Pinpoint the cell where the given text exists, returning its (x, y) midpoint coordinate. 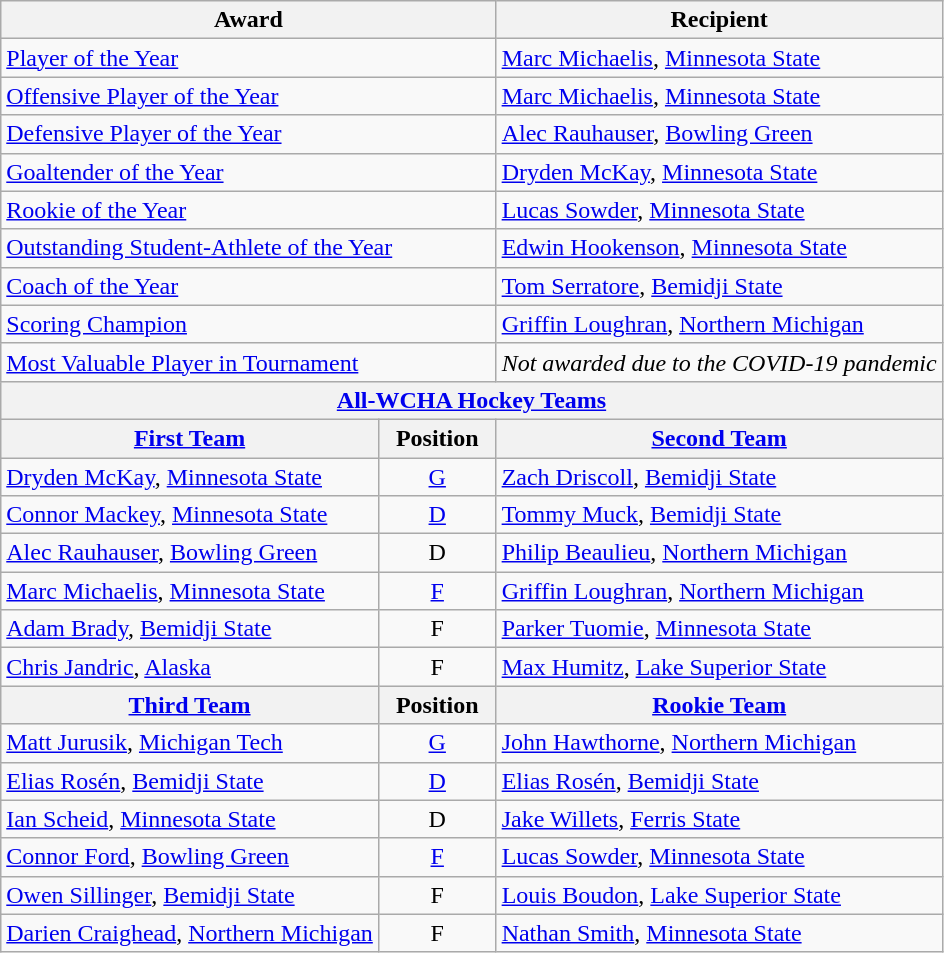
Defensive Player of the Year (248, 134)
Louis Boudon, Lake Superior State (719, 895)
Nathan Smith, Minnesota State (719, 933)
First Team (190, 438)
Max Humitz, Lake Superior State (719, 667)
Not awarded due to the COVID-19 pandemic (719, 362)
Edwin Hookenson, Minnesota State (719, 248)
Goaltender of the Year (248, 172)
Parker Tuomie, Minnesota State (719, 629)
Player of the Year (248, 58)
Rookie of the Year (248, 210)
Rookie Team (719, 705)
Philip Beaulieu, Northern Michigan (719, 553)
Outstanding Student-Athlete of the Year (248, 248)
Darien Craighead, Northern Michigan (190, 933)
Connor Ford, Bowling Green (190, 857)
Most Valuable Player in Tournament (248, 362)
Chris Jandric, Alaska (190, 667)
Coach of the Year (248, 286)
Connor Mackey, Minnesota State (190, 515)
Adam Brady, Bemidji State (190, 629)
Recipient (719, 20)
Scoring Champion (248, 324)
Award (248, 20)
Owen Sillinger, Bemidji State (190, 895)
John Hawthorne, Northern Michigan (719, 743)
Jake Willets, Ferris State (719, 819)
Third Team (190, 705)
Second Team (719, 438)
Zach Driscoll, Bemidji State (719, 477)
Matt Jurusik, Michigan Tech (190, 743)
Tom Serratore, Bemidji State (719, 286)
Offensive Player of the Year (248, 96)
All-WCHA Hockey Teams (472, 400)
Ian Scheid, Minnesota State (190, 819)
Tommy Muck, Bemidji State (719, 515)
